Return [x, y] of the center of cell containing provided text 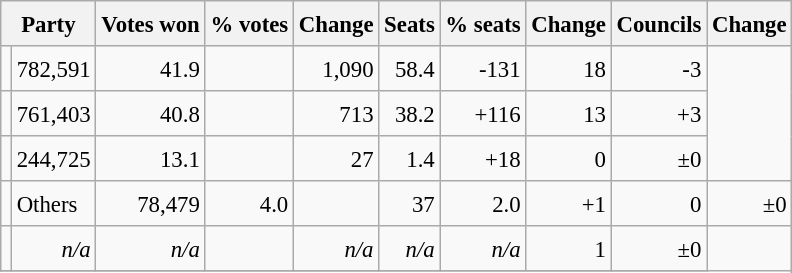
-131 [483, 68]
761,403 [54, 114]
% seats [483, 24]
78,479 [150, 204]
13 [568, 114]
37 [410, 204]
% votes [249, 24]
Councils [658, 24]
782,591 [54, 68]
40.8 [150, 114]
1 [568, 248]
Votes won [150, 24]
41.9 [150, 68]
Others [54, 204]
13.1 [150, 158]
2.0 [483, 204]
+1 [568, 204]
+18 [483, 158]
+3 [658, 114]
713 [336, 114]
-3 [658, 68]
38.2 [410, 114]
244,725 [54, 158]
1.4 [410, 158]
+116 [483, 114]
27 [336, 158]
1,090 [336, 68]
4.0 [249, 204]
Party [48, 24]
Seats [410, 24]
58.4 [410, 68]
18 [568, 68]
